Capture the cell that displays the provided text and extract its [x, y] central coordinate. 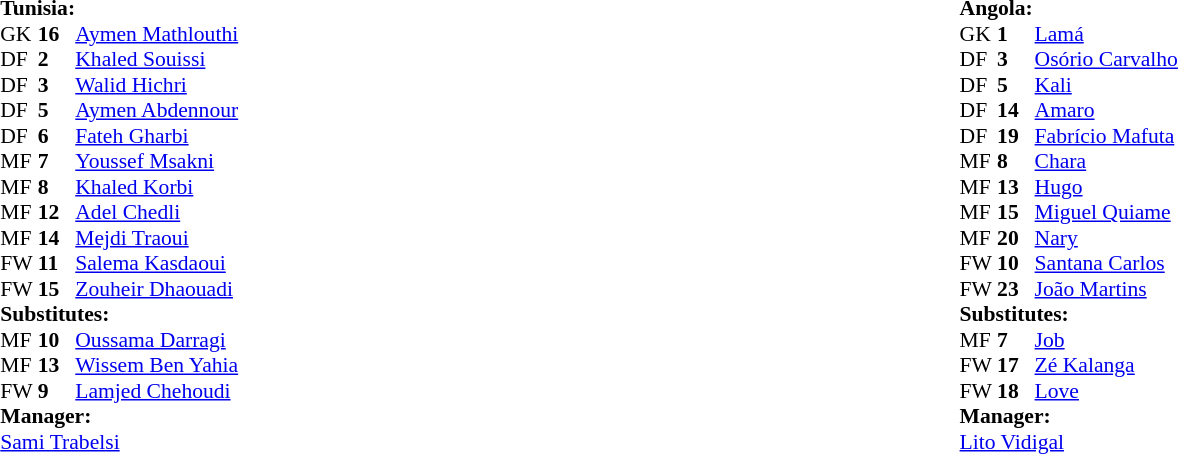
Hugo [1106, 187]
2 [57, 59]
23 [1016, 289]
Aymen Mathlouthi [156, 34]
Oussama Darragi [156, 340]
6 [57, 136]
Khaled Souissi [156, 59]
Youssef Msakni [156, 161]
1 [1016, 34]
Santana Carlos [1106, 263]
Miguel Quiame [1106, 213]
Kali [1106, 85]
Khaled Korbi [156, 187]
12 [57, 213]
Osório Carvalho [1106, 59]
9 [57, 391]
19 [1016, 136]
Adel Chedli [156, 213]
João Martins [1106, 289]
Zé Kalanga [1106, 365]
Fabrício Mafuta [1106, 136]
Salema Kasdaoui [156, 263]
20 [1016, 238]
Wissem Ben Yahia [156, 365]
Lamá [1106, 34]
Lamjed Chehoudi [156, 391]
Nary [1106, 238]
Job [1106, 340]
18 [1016, 391]
Walid Hichri [156, 85]
16 [57, 34]
Love [1106, 391]
Amaro [1106, 111]
Fateh Gharbi [156, 136]
Aymen Abdennour [156, 111]
Zouheir Dhaouadi [156, 289]
11 [57, 263]
Chara [1106, 161]
17 [1016, 365]
Mejdi Traoui [156, 238]
